Find where the given text appears and provide that cell's center as [X, Y] coordinate. 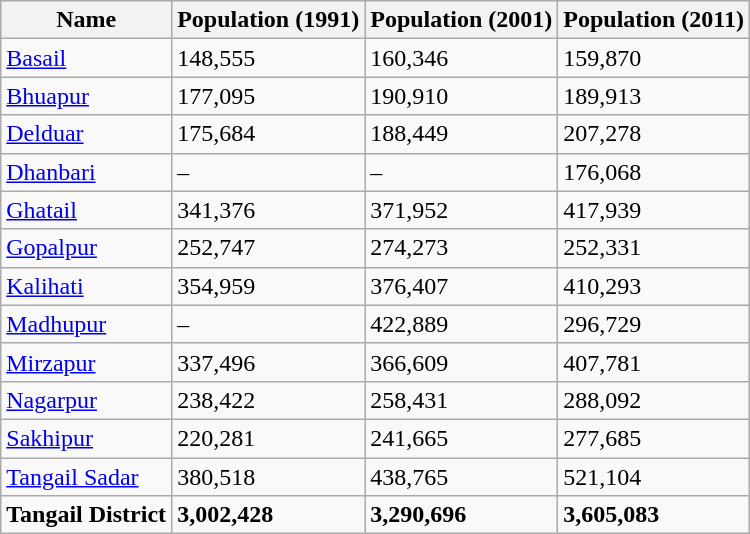
160,346 [462, 58]
Name [86, 20]
341,376 [268, 210]
Ghatail [86, 210]
337,496 [268, 362]
407,781 [654, 362]
3,002,428 [268, 515]
Delduar [86, 134]
Kalihati [86, 286]
175,684 [268, 134]
438,765 [462, 477]
207,278 [654, 134]
Gopalpur [86, 248]
Mirzapur [86, 362]
Tangail Sadar [86, 477]
Population (2001) [462, 20]
238,422 [268, 400]
Madhupur [86, 324]
3,290,696 [462, 515]
252,747 [268, 248]
Tangail District [86, 515]
Basail [86, 58]
159,870 [654, 58]
296,729 [654, 324]
220,281 [268, 438]
148,555 [268, 58]
190,910 [462, 96]
177,095 [268, 96]
422,889 [462, 324]
188,449 [462, 134]
371,952 [462, 210]
252,331 [654, 248]
3,605,083 [654, 515]
Dhanbari [86, 172]
521,104 [654, 477]
410,293 [654, 286]
Sakhipur [86, 438]
241,665 [462, 438]
Population (1991) [268, 20]
189,913 [654, 96]
Nagarpur [86, 400]
274,273 [462, 248]
277,685 [654, 438]
366,609 [462, 362]
176,068 [654, 172]
354,959 [268, 286]
288,092 [654, 400]
380,518 [268, 477]
376,407 [462, 286]
Population (2011) [654, 20]
Bhuapur [86, 96]
417,939 [654, 210]
258,431 [462, 400]
